Output the (X, Y) coordinate of the center of the cell containing the given text.  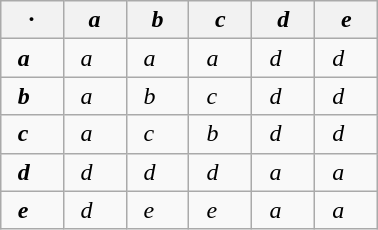
· (32, 20)
